From the cell containing the given text, extract its center point as (X, Y) coordinate. 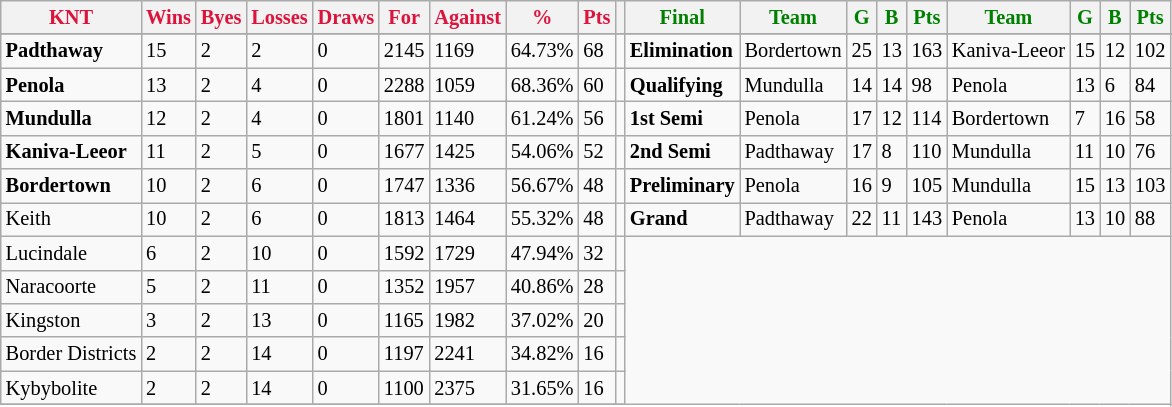
1197 (404, 354)
Naracoorte (71, 287)
1100 (404, 388)
2nd Semi (682, 152)
1140 (468, 118)
58 (1150, 118)
98 (927, 85)
Border Districts (71, 354)
31.65% (542, 388)
54.06% (542, 152)
22 (862, 219)
2288 (404, 85)
40.86% (542, 287)
1729 (468, 253)
110 (927, 152)
2241 (468, 354)
1464 (468, 219)
8 (892, 152)
Against (468, 17)
37.02% (542, 320)
1801 (404, 118)
64.73% (542, 51)
84 (1150, 85)
61.24% (542, 118)
52 (596, 152)
Losses (279, 17)
1336 (468, 186)
2145 (404, 51)
1st Semi (682, 118)
1425 (468, 152)
56.67% (542, 186)
34.82% (542, 354)
1747 (404, 186)
1677 (404, 152)
7 (1085, 118)
Kingston (71, 320)
1982 (468, 320)
Final (682, 17)
32 (596, 253)
Qualifying (682, 85)
1059 (468, 85)
2375 (468, 388)
163 (927, 51)
1592 (404, 253)
105 (927, 186)
1169 (468, 51)
60 (596, 85)
1957 (468, 287)
55.32% (542, 219)
114 (927, 118)
Draws (346, 17)
103 (1150, 186)
25 (862, 51)
Keith (71, 219)
9 (892, 186)
Lucindale (71, 253)
88 (1150, 219)
Preliminary (682, 186)
56 (596, 118)
3 (168, 320)
% (542, 17)
143 (927, 219)
20 (596, 320)
KNT (71, 17)
For (404, 17)
68.36% (542, 85)
102 (1150, 51)
28 (596, 287)
Byes (221, 17)
47.94% (542, 253)
Grand (682, 219)
Kybybolite (71, 388)
1352 (404, 287)
68 (596, 51)
Wins (168, 17)
1165 (404, 320)
1813 (404, 219)
76 (1150, 152)
Elimination (682, 51)
